Capture the cell that displays the provided text and extract its [x, y] central coordinate. 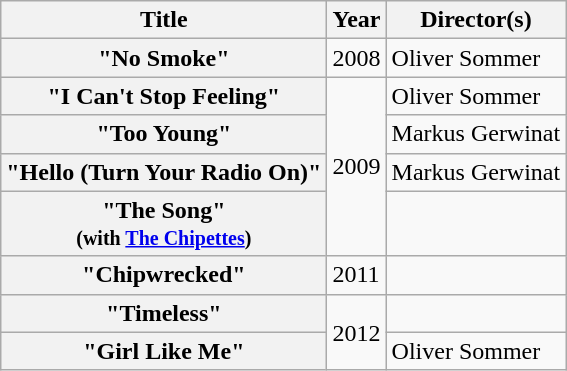
"Girl Like Me" [164, 351]
2009 [356, 166]
"The Song" (with The Chipettes) [164, 224]
2011 [356, 275]
"No Smoke" [164, 58]
2012 [356, 332]
Title [164, 20]
"I Can't Stop Feeling" [164, 96]
"Chipwrecked" [164, 275]
"Hello (Turn Your Radio On)" [164, 172]
"Timeless" [164, 313]
Director(s) [476, 20]
"Too Young" [164, 134]
Year [356, 20]
2008 [356, 58]
